Provide the (X, Y) coordinate of the cell's center where the given text is located.  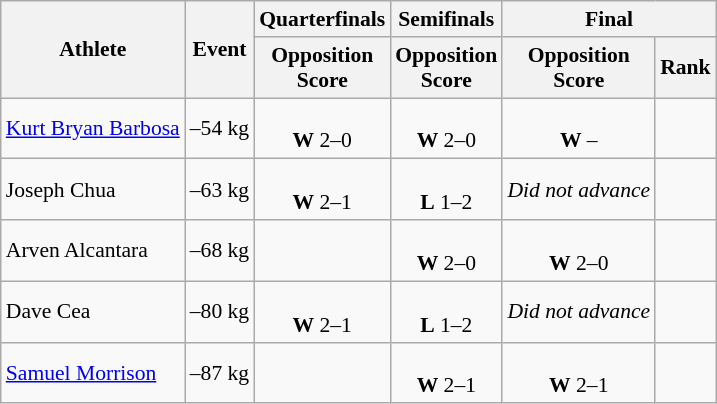
–87 kg (220, 372)
Arven Alcantara (93, 250)
–63 kg (220, 190)
Event (220, 50)
Athlete (93, 50)
W – (578, 128)
–68 kg (220, 250)
–80 kg (220, 312)
Semifinals (446, 19)
Rank (686, 68)
–54 kg (220, 128)
Dave Cea (93, 312)
Kurt Bryan Barbosa (93, 128)
Samuel Morrison (93, 372)
Final (608, 19)
Joseph Chua (93, 190)
Quarterfinals (322, 19)
